Scan for the cell matching the given text and deliver its (x, y) coordinate at center. 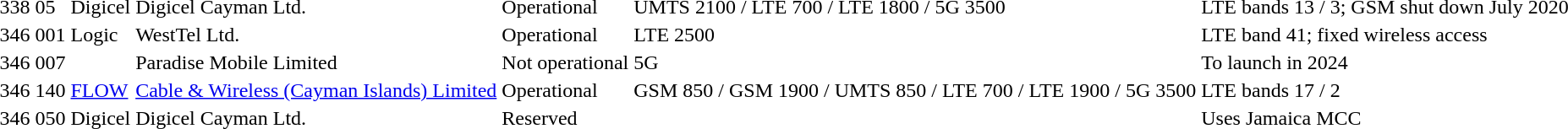
140 (51, 90)
GSM 850 / GSM 1900 / UMTS 850 / LTE 700 / LTE 1900 / 5G 3500 (915, 90)
Paradise Mobile Limited (316, 62)
WestTel Ltd. (316, 35)
001 (51, 35)
FLOW (101, 90)
007 (51, 62)
Not operational (565, 62)
Logic (101, 35)
5G (915, 62)
LTE 2500 (915, 35)
Cable & Wireless (Cayman Islands) Limited (316, 90)
